For the text-containing cell, return its midpoint in [X, Y] coordinate format. 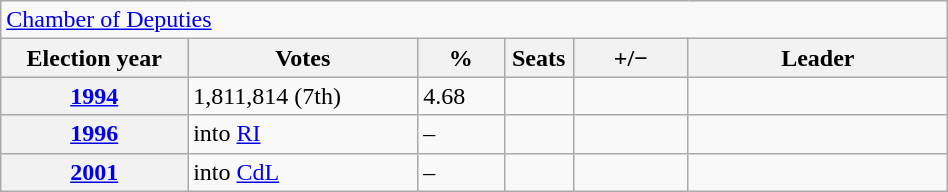
1994 [94, 96]
into RI [303, 134]
+/− [630, 58]
Election year [94, 58]
Seats [538, 58]
Leader [818, 58]
2001 [94, 172]
1996 [94, 134]
Votes [303, 58]
% [461, 58]
into CdL [303, 172]
Chamber of Deputies [474, 20]
1,811,814 (7th) [303, 96]
4.68 [461, 96]
